Identify which cell holds the provided text, then report its (X, Y) central coordinate. 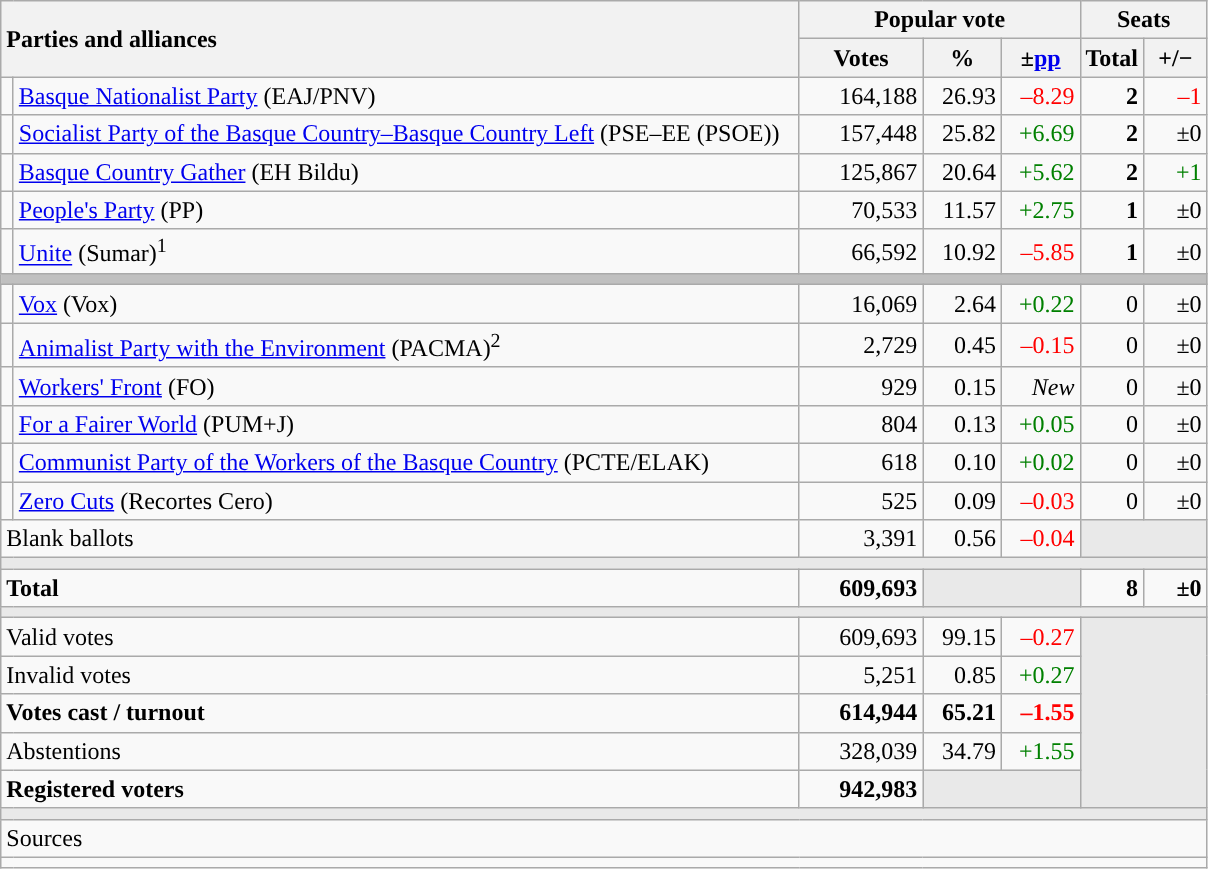
Votes (861, 58)
Animalist Party with the Environment (PACMA)2 (406, 346)
157,448 (861, 134)
164,188 (861, 96)
66,592 (861, 252)
+5.62 (1040, 172)
±pp (1040, 58)
11.57 (962, 210)
3,391 (861, 539)
+6.69 (1040, 134)
Zero Cuts (Recortes Cero) (406, 501)
929 (861, 386)
20.64 (962, 172)
Socialist Party of the Basque Country–Basque Country Left (PSE–EE (PSOE)) (406, 134)
16,069 (861, 304)
2.64 (962, 304)
614,944 (861, 713)
–1 (1176, 96)
+1.55 (1040, 751)
–0.04 (1040, 539)
+0.05 (1040, 424)
0.56 (962, 539)
0.45 (962, 346)
65.21 (962, 713)
Invalid votes (400, 675)
Basque Country Gather (EH Bildu) (406, 172)
70,533 (861, 210)
Unite (Sumar)1 (406, 252)
+2.75 (1040, 210)
Communist Party of the Workers of the Basque Country (PCTE/ELAK) (406, 462)
Popular vote (940, 20)
0.85 (962, 675)
–0.27 (1040, 637)
Valid votes (400, 637)
New (1040, 386)
8 (1112, 588)
Blank ballots (400, 539)
–8.29 (1040, 96)
Votes cast / turnout (400, 713)
618 (861, 462)
0.15 (962, 386)
Vox (Vox) (406, 304)
99.15 (962, 637)
–1.55 (1040, 713)
–5.85 (1040, 252)
–0.15 (1040, 346)
Seats (1144, 20)
942,983 (861, 789)
10.92 (962, 252)
Sources (604, 838)
804 (861, 424)
Parties and alliances (400, 39)
26.93 (962, 96)
Workers' Front (FO) (406, 386)
525 (861, 501)
25.82 (962, 134)
2,729 (861, 346)
Abstentions (400, 751)
% (962, 58)
For a Fairer World (PUM+J) (406, 424)
+/− (1176, 58)
0.10 (962, 462)
0.09 (962, 501)
+1 (1176, 172)
+0.27 (1040, 675)
0.13 (962, 424)
125,867 (861, 172)
328,039 (861, 751)
Basque Nationalist Party (EAJ/PNV) (406, 96)
+0.22 (1040, 304)
+0.02 (1040, 462)
People's Party (PP) (406, 210)
–0.03 (1040, 501)
5,251 (861, 675)
Registered voters (400, 789)
34.79 (962, 751)
